Return the [x, y] coordinate for the center point of the cell that contains the specified text.  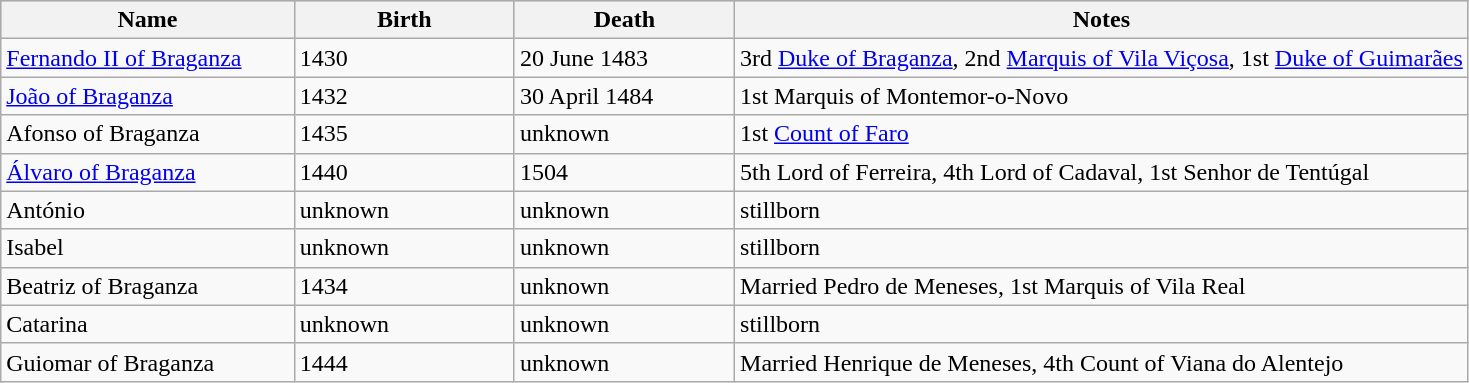
3rd Duke of Braganza, 2nd Marquis of Vila Viçosa, 1st Duke of Guimarães [1102, 58]
Guiomar of Braganza [148, 362]
Afonso of Braganza [148, 134]
Catarina [148, 324]
Married Pedro de Meneses, 1st Marquis of Vila Real [1102, 286]
Beatriz of Braganza [148, 286]
1504 [624, 172]
20 June 1483 [624, 58]
1434 [404, 286]
Birth [404, 20]
Isabel [148, 248]
1444 [404, 362]
1440 [404, 172]
1st Marquis of Montemor-o-Novo [1102, 96]
1432 [404, 96]
Name [148, 20]
1430 [404, 58]
Notes [1102, 20]
Álvaro of Braganza [148, 172]
Married Henrique de Meneses, 4th Count of Viana do Alentejo [1102, 362]
30 April 1484 [624, 96]
João of Braganza [148, 96]
1435 [404, 134]
5th Lord of Ferreira, 4th Lord of Cadaval, 1st Senhor de Tentúgal [1102, 172]
1st Count of Faro [1102, 134]
Death [624, 20]
Fernando II of Braganza [148, 58]
António [148, 210]
